Return the [x, y] coordinate for the center point of the cell that contains the specified text.  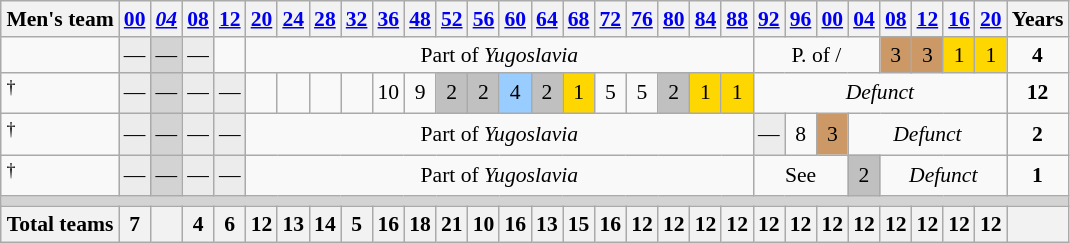
96 [801, 19]
68 [579, 19]
P. of / [816, 55]
21 [452, 224]
36 [388, 19]
32 [357, 19]
14 [325, 224]
Years [1038, 19]
18 [420, 224]
52 [452, 19]
72 [610, 19]
80 [674, 19]
8 [801, 134]
Total teams [60, 224]
92 [769, 19]
60 [515, 19]
7 [135, 224]
Men's team [60, 19]
56 [484, 19]
76 [642, 19]
84 [706, 19]
64 [547, 19]
28 [325, 19]
See [800, 176]
48 [420, 19]
15 [579, 224]
88 [737, 19]
6 [230, 224]
9 [420, 92]
24 [293, 19]
